Output the (X, Y) coordinate of the center of the cell containing the given text.  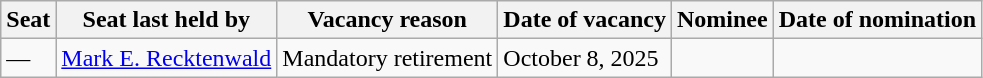
Mark E. Recktenwald (166, 58)
Seat (28, 20)
Vacancy reason (388, 20)
Date of nomination (877, 20)
Date of vacancy (585, 20)
October 8, 2025 (585, 58)
— (28, 58)
Mandatory retirement (388, 58)
Nominee (722, 20)
Seat last held by (166, 20)
